Provide the (x, y) coordinate of the cell's center where the given text is located.  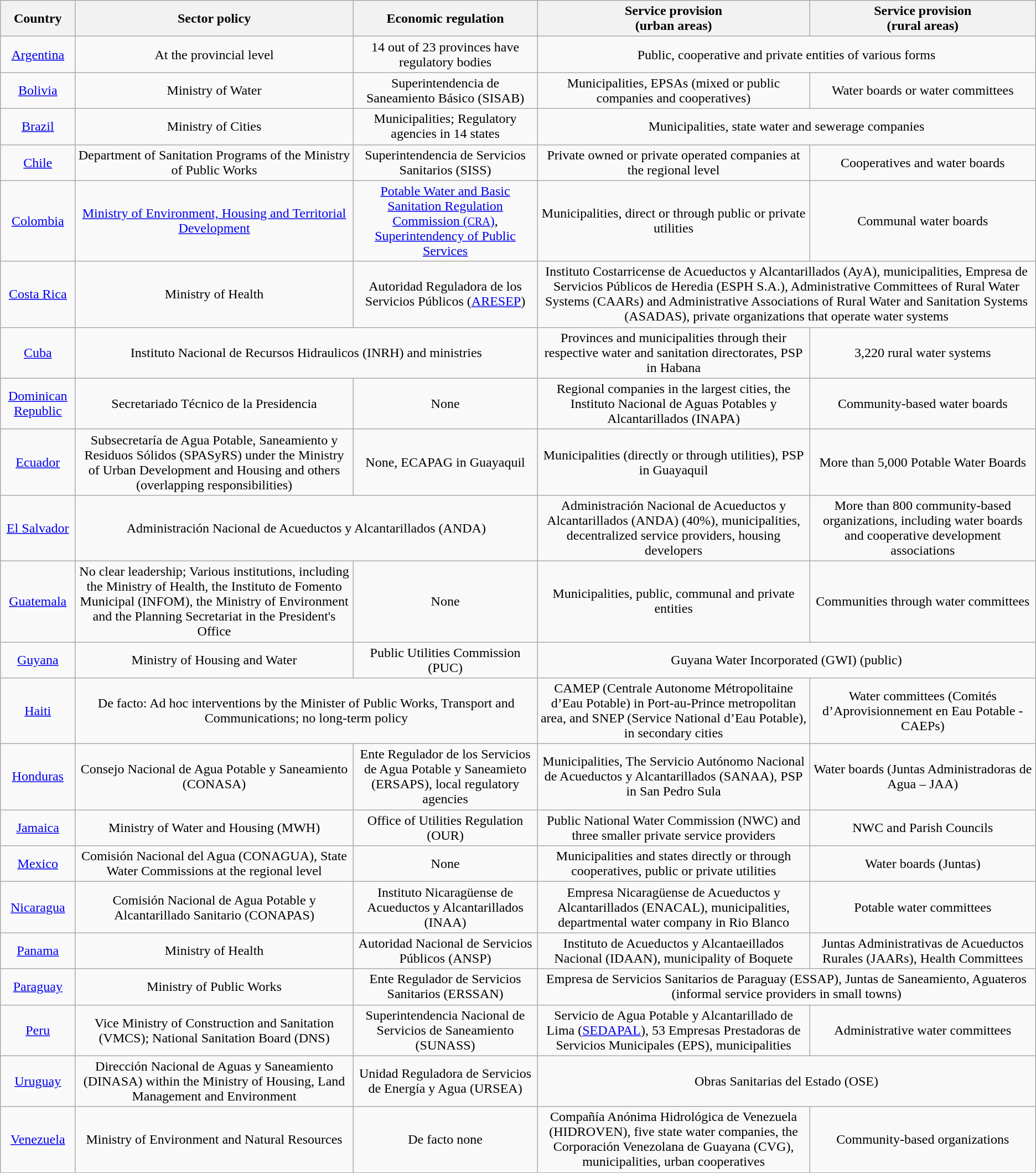
Colombia (38, 221)
Service provision(urban areas) (674, 19)
Community-based organizations (923, 1139)
Department of Sanitation Programs of the Ministry of Public Works (214, 163)
Municipalities (directly or through utilities), PSP in Guayaquil (674, 462)
Guyana (38, 660)
Empresa Nicaragüense de Acueductos y Alcantarillados (ENACAL), municipalities, departmental water company in Rio Blanco (674, 907)
Service provision(rural areas) (923, 19)
Haiti (38, 711)
Consejo Nacional de Agua Potable y Saneamiento (CONASA) (214, 777)
Administración Nacional de Acueductos y Alcantarillados (ANDA) (40%), municipalities, decentralized service providers, housing developers (674, 528)
Autoridad Nacional de Servicios Públicos (ANSP) (445, 951)
NWC and Parish Councils (923, 828)
Municipalities and states directly or through cooperatives, public or private utilities (674, 864)
Ecuador (38, 462)
Jamaica (38, 828)
Servicio de Agua Potable y Alcantarillado de Lima (SEDAPAL), 53 Empresas Prestadoras de Servicios Municipales (EPS), municipalities (674, 1030)
Brazil (38, 126)
Ministry of Water and Housing (MWH) (214, 828)
Water boards or water committees (923, 91)
Superintendencia Nacional de Servicios de Saneamiento (SUNASS) (445, 1030)
Public Utilities Commission (PUC) (445, 660)
Comisión Nacional del Agua (CONAGUA), State Water Commissions at the regional level (214, 864)
Provinces and municipalities through their respective water and sanitation directorates, PSP in Habana (674, 353)
Bolivia (38, 91)
Water boards (Juntas Administradoras de Agua – JAA) (923, 777)
Municipalities, The Servicio Autónomo Nacional de Acueductos y Alcantarillados (SANAA), PSP in San Pedro Sula (674, 777)
Nicaragua (38, 907)
Honduras (38, 777)
Dominican Republic (38, 404)
More than 800 community-based organizations, including water boards and cooperative development associations (923, 528)
Communal water boards (923, 221)
Superintendencia de Servicios Sanitarios (SISS) (445, 163)
Uruguay (38, 1081)
Community-based water boards (923, 404)
Potable water committees (923, 907)
Potable Water and Basic Sanitation Regulation Commission (CRA), Superintendency of Public Services (445, 221)
Chile (38, 163)
Superintendencia de Saneamiento Básico (SISAB) (445, 91)
Ministry of Environment, Housing and Territorial Development (214, 221)
Cuba (38, 353)
Unidad Reguladora de Servicios de Energía y Agua (URSEA) (445, 1081)
Peru (38, 1030)
Ministry of Water (214, 91)
Obras Sanitarias del Estado (OSE) (786, 1081)
Vice Ministry of Construction and Sanitation (VMCS); National Sanitation Board (DNS) (214, 1030)
De facto none (445, 1139)
Economic regulation (445, 19)
Municipalities; Regulatory agencies in 14 states (445, 126)
Country (38, 19)
Mexico (38, 864)
Ministry of Public Works (214, 986)
Public, cooperative and private entities of various forms (786, 54)
Comisión Nacional de Agua Potable y Alcantarillado Sanitario (CONAPAS) (214, 907)
Costa Rica (38, 294)
El Salvador (38, 528)
Water committees (Comités d’Aprovisionnement en Eau Potable - CAEPs) (923, 711)
3,220 rural water systems (923, 353)
Secretariado Técnico de la Presidencia (214, 404)
Water boards (Juntas) (923, 864)
Instituto de Acueductos y Alcantaeillados Nacional (IDAAN), municipality of Boquete (674, 951)
None, ECAPAG in Guayaquil (445, 462)
Sector policy (214, 19)
Empresa de Servicios Sanitarios de Paraguay (ESSAP), Juntas de Saneamiento, Aguateros (informal service providers in small towns) (786, 986)
14 out of 23 provinces have regulatory bodies (445, 54)
Municipalities, state water and sewerage companies (786, 126)
Guyana Water Incorporated (GWI) (public) (786, 660)
Municipalities, direct or through public or private utilities (674, 221)
Instituto Nicaragüense de Acueductos y Alcantarillados (INAA) (445, 907)
Public National Water Commission (NWC) and three smaller private service providers (674, 828)
Venezuela (38, 1139)
Juntas Administrativas de Acueductos Rurales (JAARs), Health Committees (923, 951)
Ministry of Housing and Water (214, 660)
Dirección Nacional de Aguas y Saneamiento (DINASA) within the Ministry of Housing, Land Management and Environment (214, 1081)
Administración Nacional de Acueductos y Alcantarillados (ANDA) (307, 528)
Ministry of Environment and Natural Resources (214, 1139)
De facto: Ad hoc interventions by the Minister of Public Works, Transport and Communications; no long-term policy (307, 711)
At the provincial level (214, 54)
Ministry of Cities (214, 126)
Paraguay (38, 986)
Cooperatives and water boards (923, 163)
Instituto Nacional de Recursos Hidraulicos (INRH) and ministries (307, 353)
Ente Regulador de los Servicios de Agua Potable y Saneamieto (ERSAPS), local regulatory agencies (445, 777)
Argentina (38, 54)
Guatemala (38, 601)
Municipalities, EPSAs (mixed or public companies and cooperatives) (674, 91)
Communities through water committees (923, 601)
Municipalities, public, communal and private entities (674, 601)
Office of Utilities Regulation (OUR) (445, 828)
Administrative water committees (923, 1030)
Autoridad Reguladora de los Servicios Públicos (ARESEP) (445, 294)
More than 5,000 Potable Water Boards (923, 462)
Ente Regulador de Servicios Sanitarios (ERSSAN) (445, 986)
Private owned or private operated companies at the regional level (674, 163)
Regional companies in the largest cities, the Instituto Nacional de Aguas Potables y Alcantarillados (INAPA) (674, 404)
Panama (38, 951)
